Scan for the cell matching the given text and deliver its [x, y] coordinate at center. 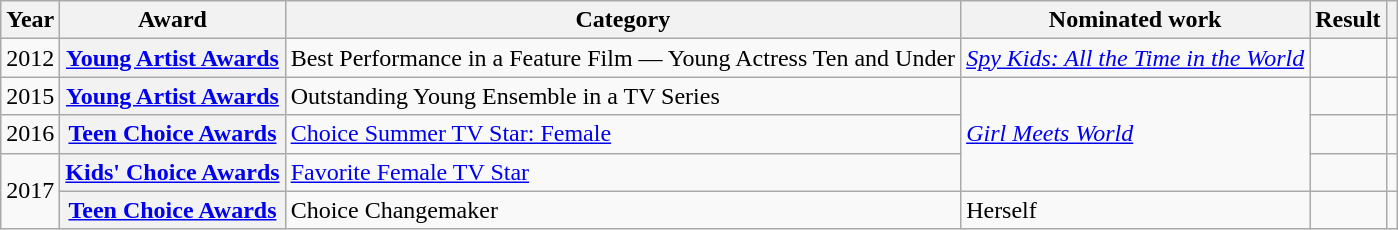
Girl Meets World [1136, 134]
Award [172, 20]
Herself [1136, 210]
Category [622, 20]
Nominated work [1136, 20]
Choice Changemaker [622, 210]
2017 [30, 191]
2012 [30, 58]
Kids' Choice Awards [172, 172]
2016 [30, 134]
2015 [30, 96]
Best Performance in a Feature Film — Young Actress Ten and Under [622, 58]
Year [30, 20]
Favorite Female TV Star [622, 172]
Spy Kids: All the Time in the World [1136, 58]
Result [1348, 20]
Choice Summer TV Star: Female [622, 134]
Outstanding Young Ensemble in a TV Series [622, 96]
